Provide the [X, Y] coordinate of the cell's center where the given text is located.  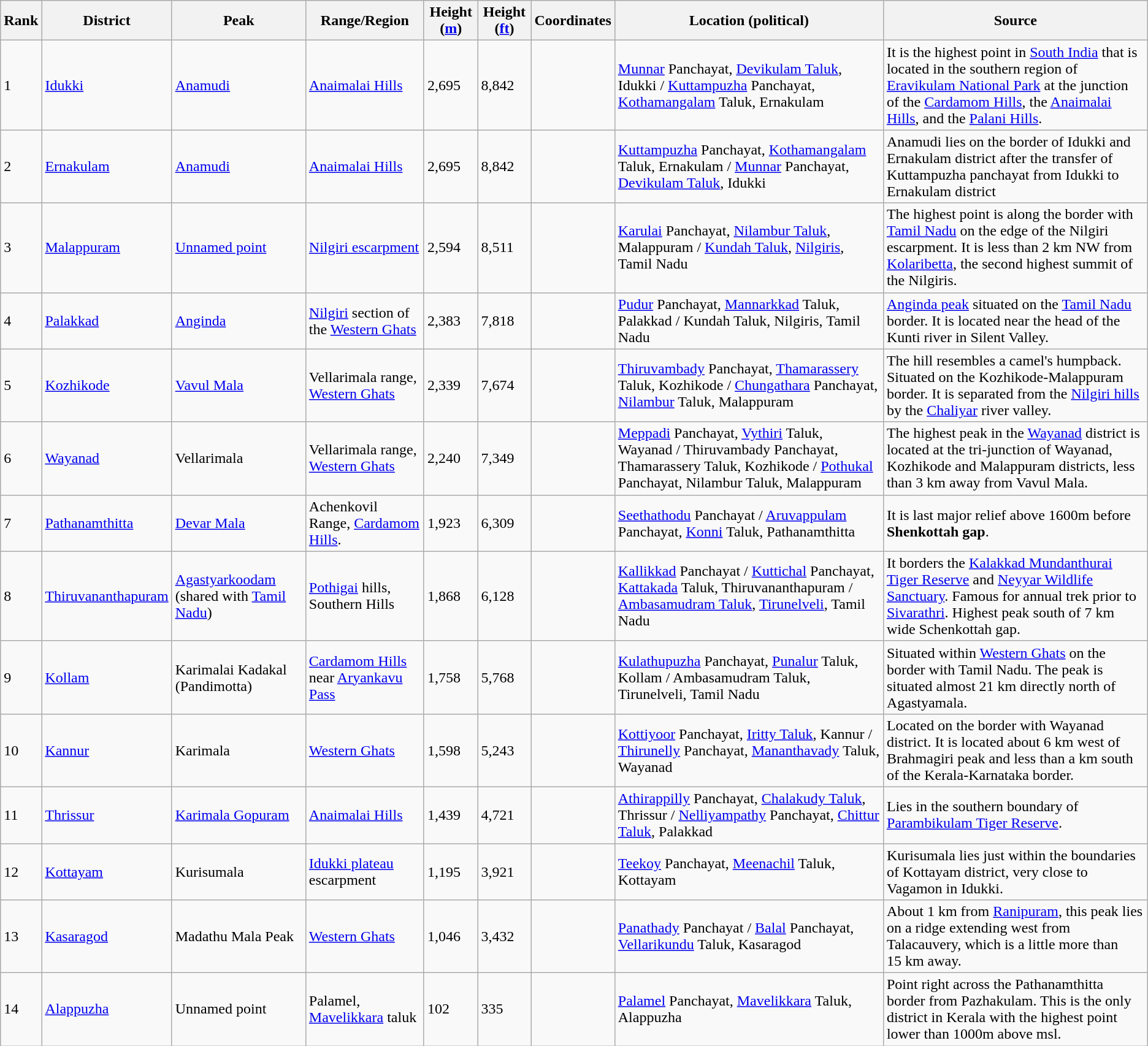
Karimala [239, 750]
Kurisumala lies just within the boundaries of Kottayam district, very close to Vagamon in Idukki. [1016, 872]
Kottayam [107, 872]
Madathu Mala Peak [239, 937]
13 [21, 937]
Anginda peak situated on the Tamil Nadu border. It is located near the head of the Kunti river in Silent Valley. [1016, 321]
1 [21, 85]
Range/Region [364, 21]
Meppadi Panchayat, Vythiri Taluk, Wayanad / Thiruvambady Panchayat, Thamarassery Taluk, Kozhikode / Pothukal Panchayat, Nilambur Taluk, Malappuram [749, 459]
1,439 [451, 815]
1,195 [451, 872]
2,240 [451, 459]
Thiruvananthapuram [107, 596]
Location (political) [749, 21]
8 [21, 596]
Pudur Panchayat, Mannarkkad Taluk, Palakkad / Kundah Taluk, Nilgiris, Tamil Nadu [749, 321]
Kannur [107, 750]
Nilgiri section of the Western Ghats [364, 321]
Teekoy Panchayat, Meenachil Taluk, Kottayam [749, 872]
1,923 [451, 523]
District [107, 21]
10 [21, 750]
Kasaragod [107, 937]
Peak [239, 21]
Pathanamthitta [107, 523]
Athirappilly Panchayat, Chalakudy Taluk, Thrissur / Nelliyampathy Panchayat, Chittur Taluk, Palakkad [749, 815]
11 [21, 815]
9 [21, 677]
Height (m) [451, 21]
Palamel, Mavelikkara taluk [364, 1009]
7,349 [504, 459]
2,383 [451, 321]
Kulathupuzha Panchayat, Punalur Taluk, Kollam / Ambasamudram Taluk, Tirunelveli, Tamil Nadu [749, 677]
5,243 [504, 750]
1,598 [451, 750]
Karimalai Kadakal (Pandimotta) [239, 677]
Cardamom Hills near Aryankavu Pass [364, 677]
Devar Mala [239, 523]
Palakkad [107, 321]
Thiruvambady Panchayat, Thamarassery Taluk, Kozhikode / Chungathara Panchayat, Nilambur Taluk, Malappuram [749, 385]
Kuttampuzha Panchayat, Kothamangalam Taluk, Ernakulam / Munnar Panchayat, Devikulam Taluk, Idukki [749, 167]
About 1 km from Ranipuram, this peak lies on a ridge extending west from Talacauvery, which is a little more than 15 km away. [1016, 937]
Thrissur [107, 815]
1,758 [451, 677]
6,128 [504, 596]
Kottiyoor Panchayat, Iritty Taluk, Kannur / Thirunelly Panchayat, Mananthavady Taluk, Wayanad [749, 750]
7 [21, 523]
8,511 [504, 248]
335 [504, 1009]
Agastyarkoodam (shared with Tamil Nadu) [239, 596]
It is last major relief above 1600m before Shenkottah gap. [1016, 523]
Kallikkad Panchayat / Kuttichal Panchayat, Kattakada Taluk, Thiruvananthapuram / Ambasamudram Taluk, Tirunelveli, Tamil Nadu [749, 596]
Karulai Panchayat, Nilambur Taluk, Malappuram / Kundah Taluk, Nilgiris, Tamil Nadu [749, 248]
Pothigai hills, Southern Hills [364, 596]
6 [21, 459]
Point right across the Pathanamthitta border from Pazhakulam. This is the only district in Kerala with the highest point lower than 1000m above msl. [1016, 1009]
5,768 [504, 677]
Seethathodu Panchayat / Aruvappulam Panchayat, Konni Taluk, Pathanamthitta [749, 523]
2 [21, 167]
Achenkovil Range, Cardamom Hills. [364, 523]
2,339 [451, 385]
6,309 [504, 523]
Kurisumala [239, 872]
1,868 [451, 596]
Nilgiri escarpment [364, 248]
Idukki [107, 85]
Karimala Gopuram [239, 815]
Wayanad [107, 459]
Vellarimala [239, 459]
Idukki plateau escarpment [364, 872]
Kollam [107, 677]
14 [21, 1009]
Coordinates [573, 21]
Malappuram [107, 248]
Situated within Western Ghats on the border with Tamil Nadu. The peak is situated almost 21 km directly north of Agastyamala. [1016, 677]
Palamel Panchayat, Mavelikkara Taluk, Alappuzha [749, 1009]
1,046 [451, 937]
Lies in the southern boundary of Parambikulam Tiger Reserve. [1016, 815]
Alappuzha [107, 1009]
Anginda [239, 321]
4 [21, 321]
Munnar Panchayat, Devikulam Taluk, Idukki / Kuttampuzha Panchayat, Kothamangalam Taluk, Ernakulam [749, 85]
Vavul Mala [239, 385]
Panathady Panchayat / Balal Panchayat, Vellarikundu Taluk, Kasaragod [749, 937]
102 [451, 1009]
Kozhikode [107, 385]
7,674 [504, 385]
Anamudi lies on the border of Idukki and Ernakulam district after the transfer of Kuttampuzha panchayat from Idukki to Ernakulam district [1016, 167]
Rank [21, 21]
4,721 [504, 815]
5 [21, 385]
Ernakulam [107, 167]
Height (ft) [504, 21]
3,921 [504, 872]
3,432 [504, 937]
7,818 [504, 321]
Source [1016, 21]
12 [21, 872]
3 [21, 248]
2,594 [451, 248]
